Search for the cell housing the specified text and yield its [X, Y] center coordinate. 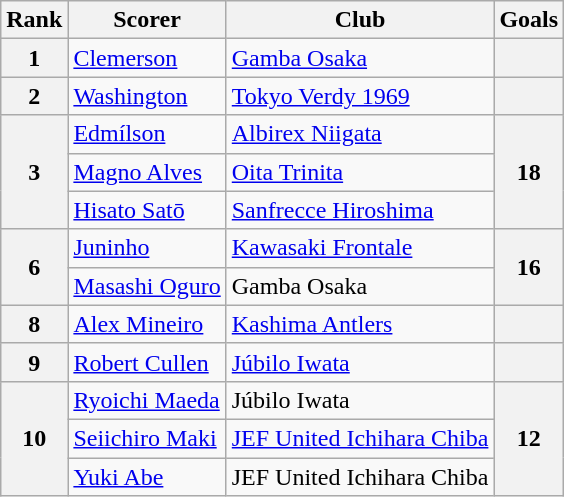
Sanfrecce Hiroshima [360, 210]
Kawasaki Frontale [360, 248]
Albirex Niigata [360, 134]
1 [34, 58]
9 [34, 362]
Edmílson [147, 134]
Oita Trinita [360, 172]
12 [529, 438]
Masashi Oguro [147, 286]
10 [34, 438]
Juninho [147, 248]
Rank [34, 20]
Magno Alves [147, 172]
Robert Cullen [147, 362]
Club [360, 20]
Scorer [147, 20]
Clemerson [147, 58]
Ryoichi Maeda [147, 400]
Alex Mineiro [147, 324]
Seiichiro Maki [147, 438]
18 [529, 172]
8 [34, 324]
Kashima Antlers [360, 324]
Hisato Satō [147, 210]
Washington [147, 96]
Yuki Abe [147, 477]
2 [34, 96]
3 [34, 172]
6 [34, 267]
16 [529, 267]
Goals [529, 20]
Tokyo Verdy 1969 [360, 96]
